Locate the cell with the specified text and output its [X, Y] center coordinate. 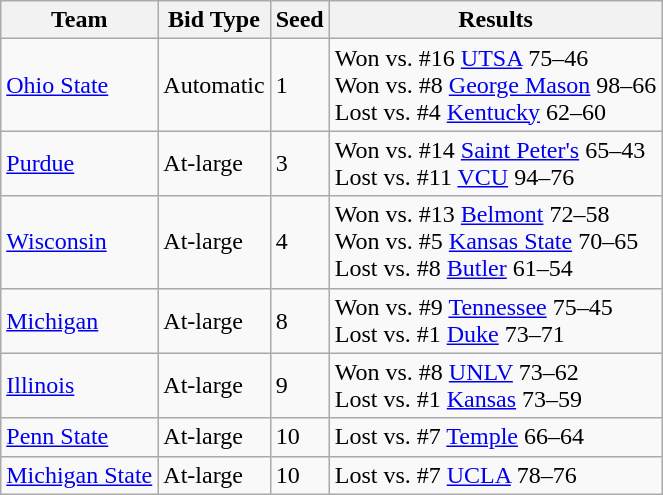
Michigan [80, 320]
Won vs. #9 Tennessee 75–45Lost vs. #1 Duke 73–71 [496, 320]
9 [300, 386]
3 [300, 164]
Seed [300, 20]
Won vs. #13 Belmont 72–58Won vs. #5 Kansas State 70–65Lost vs. #8 Butler 61–54 [496, 242]
Bid Type [214, 20]
1 [300, 85]
Wisconsin [80, 242]
Lost vs. #7 UCLA 78–76 [496, 475]
Team [80, 20]
Penn State [80, 437]
Automatic [214, 85]
8 [300, 320]
Ohio State [80, 85]
Michigan State [80, 475]
Lost vs. #7 Temple 66–64 [496, 437]
4 [300, 242]
Purdue [80, 164]
Won vs. #14 Saint Peter's 65–43Lost vs. #11 VCU 94–76 [496, 164]
Illinois [80, 386]
Results [496, 20]
Won vs. #8 UNLV 73–62Lost vs. #1 Kansas 73–59 [496, 386]
Won vs. #16 UTSA 75–46Won vs. #8 George Mason 98–66Lost vs. #4 Kentucky 62–60 [496, 85]
